Pinpoint the cell where the given text exists, returning its [x, y] midpoint coordinate. 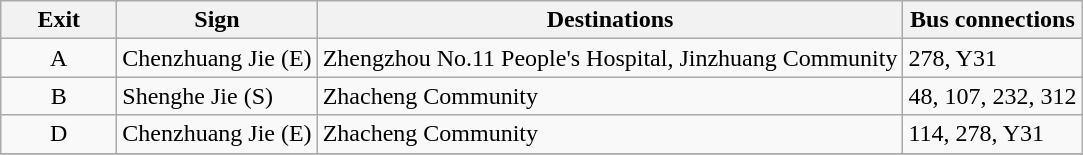
Bus connections [992, 20]
48, 107, 232, 312 [992, 96]
Destinations [610, 20]
Sign [217, 20]
A [59, 58]
Shenghe Jie (S) [217, 96]
Zhengzhou No.11 People's Hospital, Jinzhuang Community [610, 58]
B [59, 96]
Exit [59, 20]
278, Y31 [992, 58]
114, 278, Y31 [992, 134]
D [59, 134]
